From the cell containing the given text, extract its center point as (X, Y) coordinate. 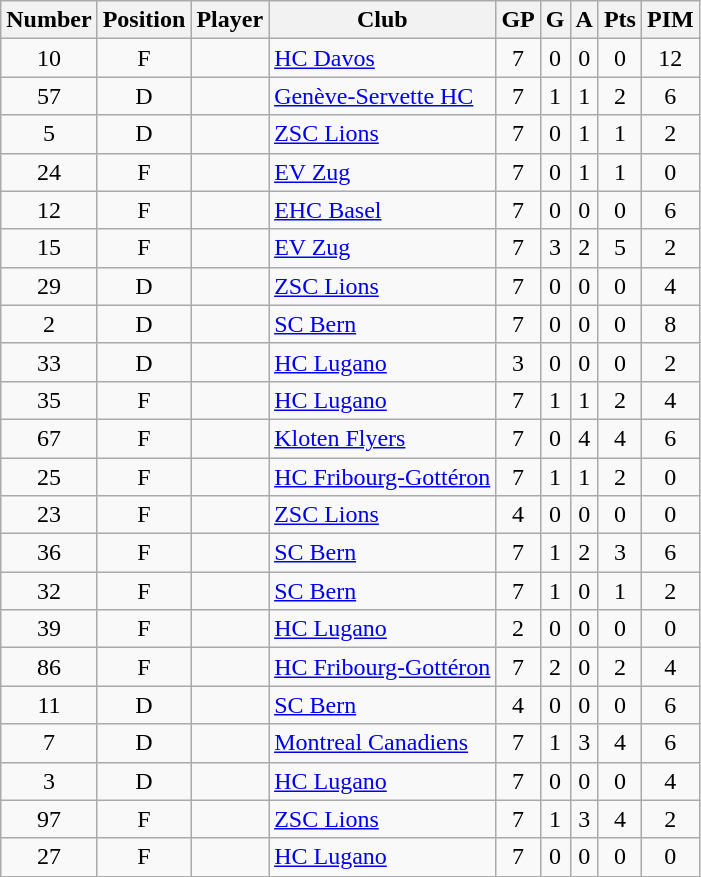
27 (49, 857)
39 (49, 629)
25 (49, 477)
86 (49, 667)
23 (49, 515)
Club (382, 20)
24 (49, 172)
11 (49, 705)
36 (49, 553)
10 (49, 58)
33 (49, 362)
Genève-Servette HC (382, 96)
35 (49, 400)
Montreal Canadiens (382, 743)
97 (49, 819)
EHC Basel (382, 210)
GP (518, 20)
Pts (620, 20)
Kloten Flyers (382, 438)
HC Davos (382, 58)
29 (49, 286)
A (584, 20)
57 (49, 96)
PIM (670, 20)
Player (230, 20)
32 (49, 591)
67 (49, 438)
15 (49, 248)
Position (144, 20)
8 (670, 324)
Number (49, 20)
G (555, 20)
